Output the [x, y] coordinate of the center of the cell containing the given text.  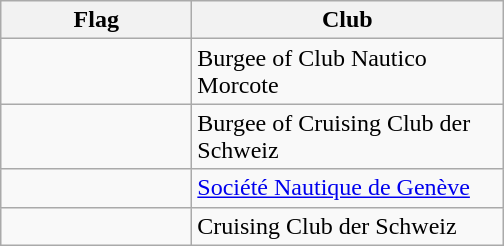
Club [348, 20]
Burgee of Club Nautico Morcote [348, 72]
Société Nautique de Genève [348, 188]
Cruising Club der Schweiz [348, 226]
Burgee of Cruising Club der Schweiz [348, 136]
Flag [96, 20]
